Output the (X, Y) coordinate of the center of the cell containing the given text.  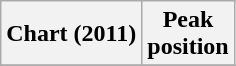
Chart (2011) (72, 34)
Peakposition (188, 34)
